Detect which cell encompasses the target text, then output its [x, y] center coordinate. 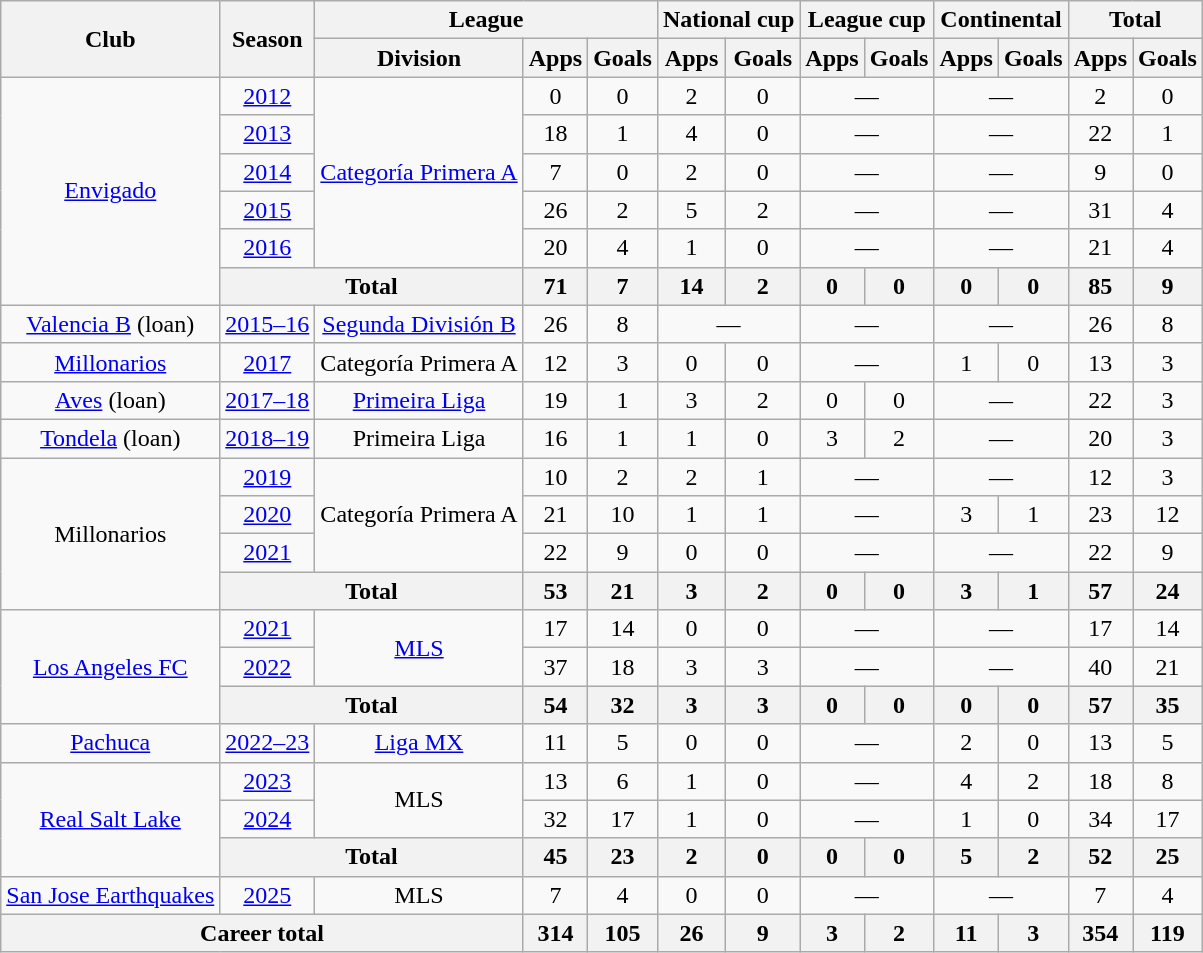
Tondela (loan) [110, 438]
71 [555, 286]
37 [555, 667]
314 [555, 933]
31 [1100, 210]
19 [555, 400]
35 [1168, 705]
24 [1168, 591]
2023 [268, 781]
53 [555, 591]
25 [1168, 857]
2015–16 [268, 324]
Aves (loan) [110, 400]
54 [555, 705]
85 [1100, 286]
Real Salt Lake [110, 819]
2016 [268, 248]
National cup [728, 20]
2013 [268, 134]
2014 [268, 172]
105 [623, 933]
2024 [268, 819]
45 [555, 857]
2015 [268, 210]
Career total [262, 933]
Segunda División B [419, 324]
2018–19 [268, 438]
Los Angeles FC [110, 667]
Valencia B (loan) [110, 324]
Season [268, 39]
Envigado [110, 191]
40 [1100, 667]
Pachuca [110, 743]
2019 [268, 477]
2017–18 [268, 400]
354 [1100, 933]
Club [110, 39]
2020 [268, 515]
2012 [268, 96]
2022 [268, 667]
Liga MX [419, 743]
2017 [268, 362]
52 [1100, 857]
119 [1168, 933]
League [486, 20]
6 [623, 781]
San Jose Earthquakes [110, 895]
16 [555, 438]
Division [419, 58]
34 [1100, 819]
2025 [268, 895]
2022–23 [268, 743]
Continental [1001, 20]
League cup [867, 20]
